From the cell containing the given text, extract its center point as (x, y) coordinate. 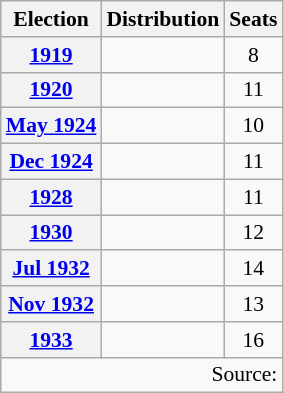
10 (253, 126)
Election (52, 19)
1928 (52, 197)
Jul 1932 (52, 269)
1920 (52, 90)
Distribution (162, 19)
8 (253, 55)
13 (253, 304)
12 (253, 233)
Source: (142, 375)
May 1924 (52, 126)
1930 (52, 233)
Seats (253, 19)
1919 (52, 55)
Nov 1932 (52, 304)
1933 (52, 340)
16 (253, 340)
Dec 1924 (52, 162)
14 (253, 269)
